Detect which cell encompasses the target text, then output its [x, y] center coordinate. 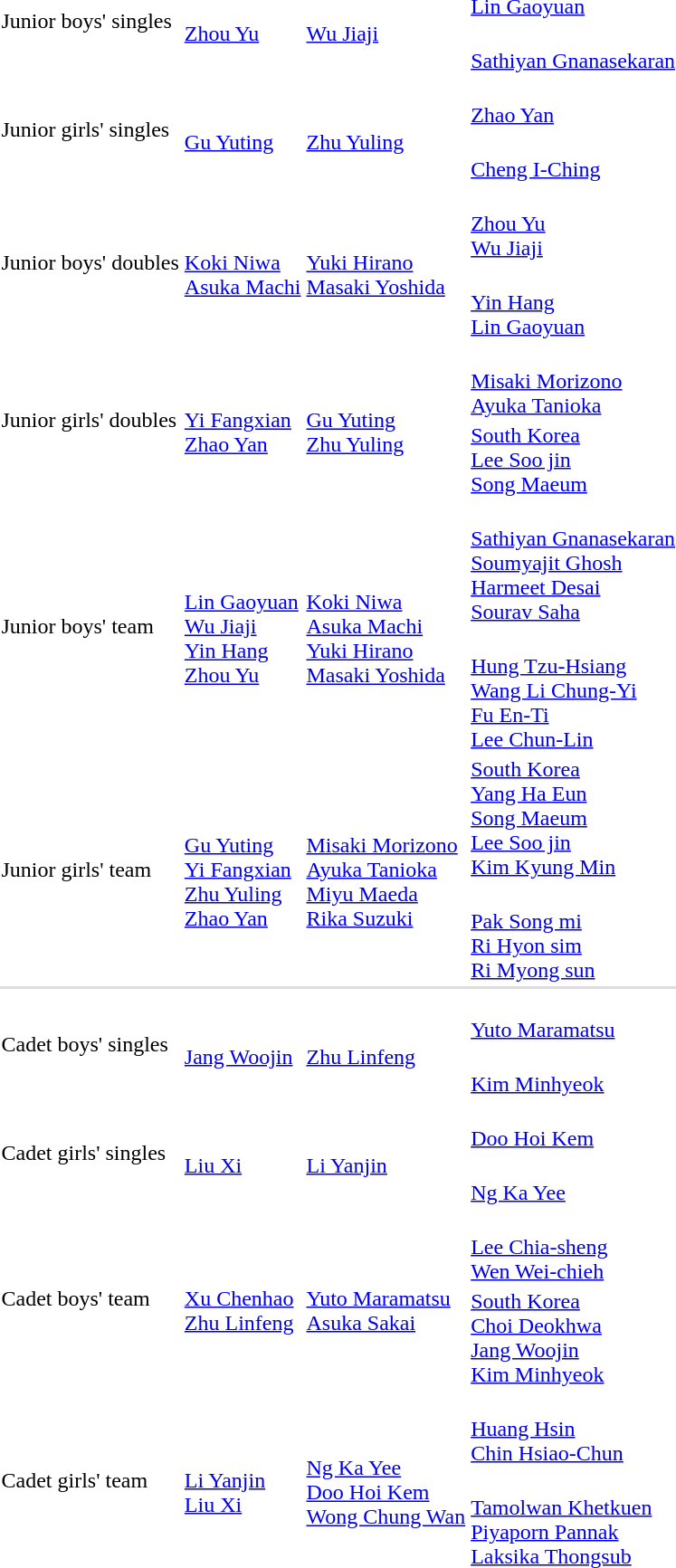
Yi FangxianZhao Yan [243, 420]
Gu Yuting [243, 130]
Zhu Yuling [386, 130]
Koki NiwaAsuka MachiYuki HiranoMasaki Yoshida [386, 626]
Cadet boys' team [90, 1298]
Misaki MorizonoAyuka TaniokaMiyu MaedaRika Suzuki [386, 870]
Liu Xi [243, 1153]
Junior girls' team [90, 870]
Yuto MaramatsuAsuka Sakai [386, 1298]
Yuki HiranoMasaki Yoshida [386, 262]
Gu YutingYi FangxianZhu YulingZhao Yan [243, 870]
Junior boys' doubles [90, 262]
Gu YutingZhu Yuling [386, 420]
Lin GaoyuanWu JiajiYin HangZhou Yu [243, 626]
Koki NiwaAsuka Machi [243, 262]
Cadet boys' singles [90, 1044]
Junior boys' team [90, 626]
Cadet girls' singles [90, 1153]
Junior girls' singles [90, 130]
Junior girls' doubles [90, 420]
Jang Woojin [243, 1044]
Zhu Linfeng [386, 1044]
Xu ChenhaoZhu Linfeng [243, 1298]
Li Yanjin [386, 1153]
